Search for the cell housing the specified text and yield its (X, Y) center coordinate. 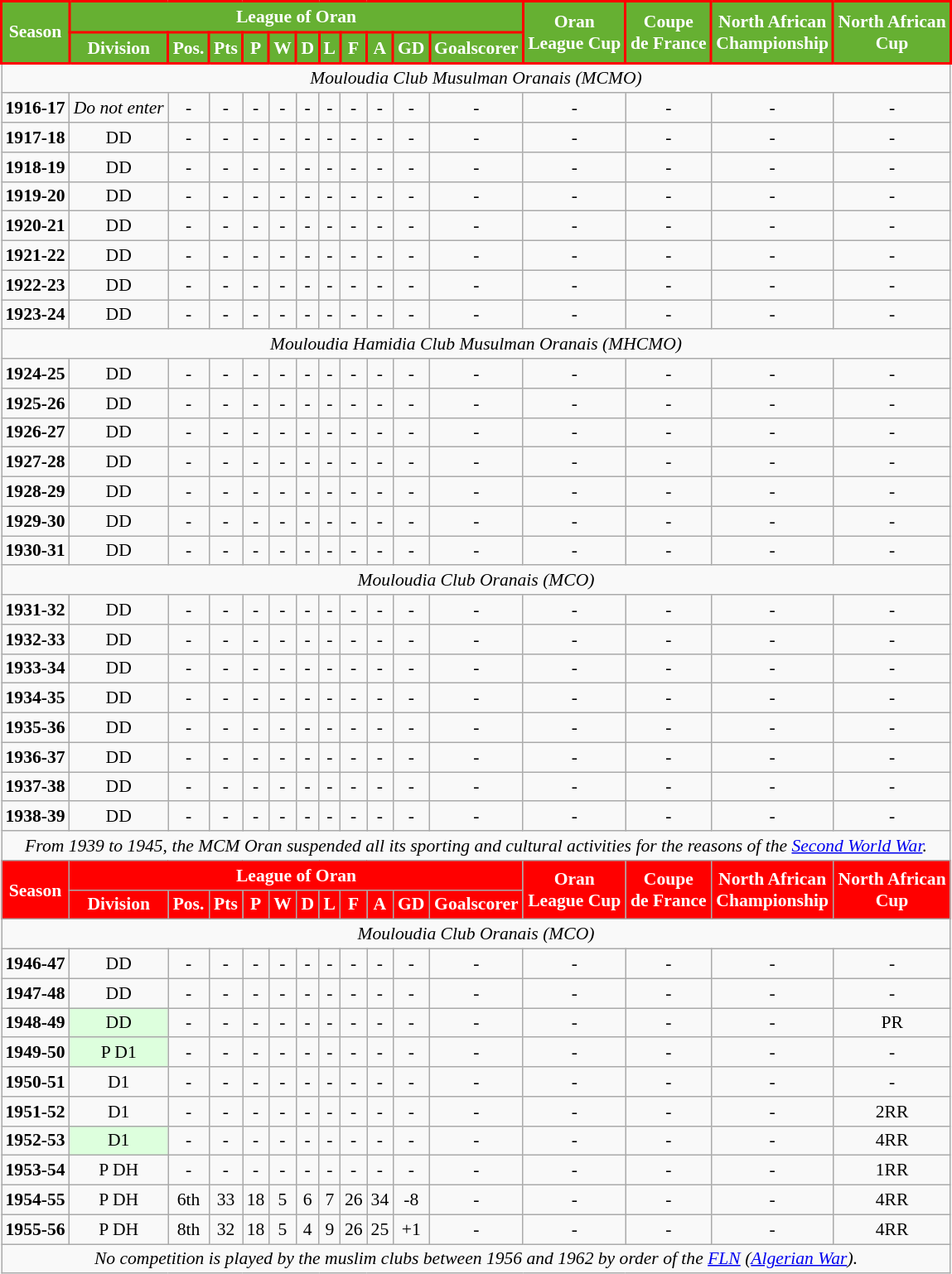
2RR (892, 1112)
From 1939 to 1945, the MCM Oran suspended all its sporting and cultural activities for the reasons of the Second World War. (476, 846)
Mouloudia Club Musulman Oranais (MCMO) (476, 78)
1931-32 (36, 610)
+1 (411, 1229)
1935-36 (36, 728)
1951-52 (36, 1112)
1928-29 (36, 492)
8th (189, 1229)
1952-53 (36, 1141)
6 (308, 1200)
1938-39 (36, 817)
7 (330, 1200)
1953-54 (36, 1170)
1929-30 (36, 521)
6th (189, 1200)
1920-21 (36, 226)
1948-49 (36, 1023)
1RR (892, 1170)
1937-38 (36, 787)
1917-18 (36, 138)
-8 (411, 1200)
1916-17 (36, 109)
1949-50 (36, 1053)
1923-24 (36, 315)
1924-25 (36, 374)
PR (892, 1023)
33 (225, 1200)
1936-37 (36, 757)
1927-28 (36, 462)
1955-56 (36, 1229)
1919-20 (36, 196)
1932-33 (36, 639)
1954-55 (36, 1200)
34 (380, 1200)
1922-23 (36, 285)
1946-47 (36, 964)
25 (380, 1229)
1950-51 (36, 1082)
1934-35 (36, 698)
9 (330, 1229)
1918-19 (36, 167)
4 (308, 1229)
1926-27 (36, 432)
1925-26 (36, 403)
1947-48 (36, 993)
1921-22 (36, 256)
1930-31 (36, 551)
1933-34 (36, 668)
Do not enter (119, 109)
Mouloudia Hamidia Club Musulman Oranais (MHCMO) (476, 345)
No competition is played by the muslim clubs between 1956 and 1962 by order of the FLN (Algerian War). (476, 1259)
P D1 (119, 1053)
32 (225, 1229)
